Capture the cell that displays the provided text and extract its [x, y] central coordinate. 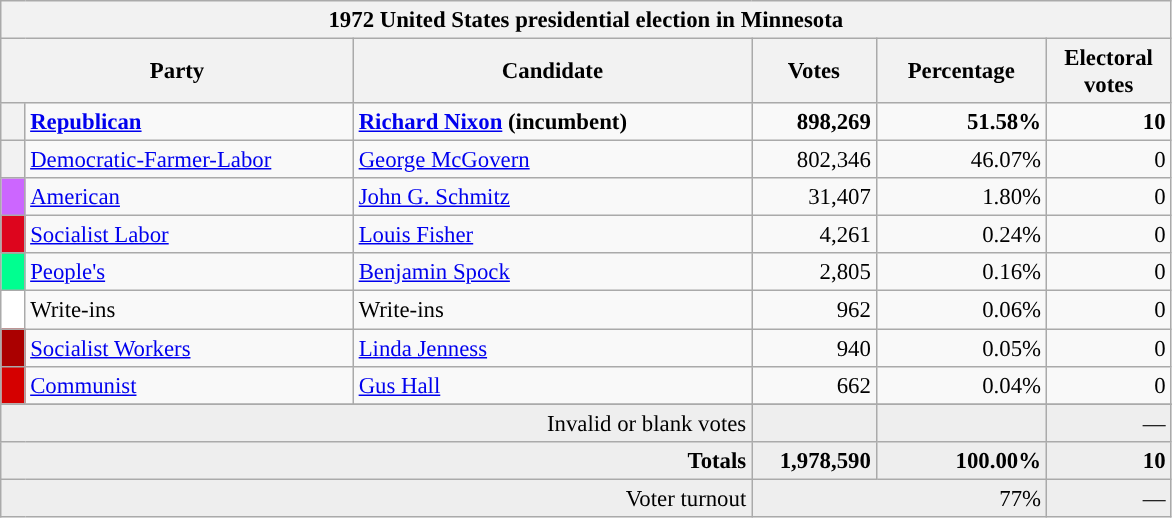
Gus Hall [552, 385]
Totals [376, 460]
31,407 [814, 197]
Party [178, 72]
Communist [189, 385]
Candidate [552, 72]
Socialist Workers [189, 348]
0.24% [961, 235]
Benjamin Spock [552, 273]
77% [900, 498]
Louis Fisher [552, 235]
1972 United States presidential election in Minnesota [586, 20]
898,269 [814, 122]
51.58% [961, 122]
People's [189, 273]
0.05% [961, 348]
4,261 [814, 235]
Richard Nixon (incumbent) [552, 122]
962 [814, 310]
John G. Schmitz [552, 197]
Socialist Labor [189, 235]
0.06% [961, 310]
George McGovern [552, 160]
802,346 [814, 160]
46.07% [961, 160]
2,805 [814, 273]
Votes [814, 72]
Voter turnout [376, 498]
1,978,590 [814, 460]
Electoral votes [1108, 72]
1.80% [961, 197]
0.16% [961, 273]
Republican [189, 122]
Democratic-Farmer-Labor [189, 160]
100.00% [961, 460]
Percentage [961, 72]
662 [814, 385]
Linda Jenness [552, 348]
American [189, 197]
940 [814, 348]
0.04% [961, 385]
Invalid or blank votes [376, 423]
